Identify which cell holds the provided text, then report its [x, y] central coordinate. 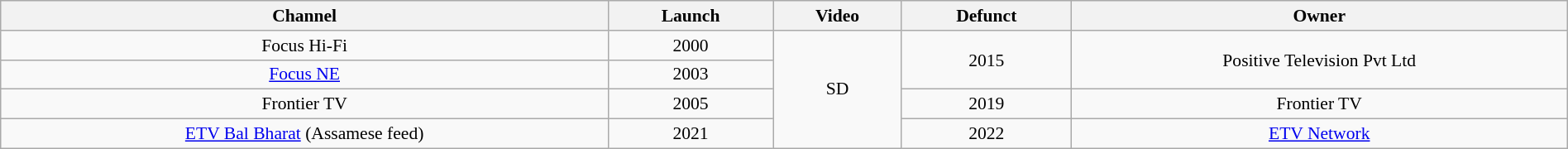
Owner [1319, 16]
2019 [986, 104]
2021 [691, 134]
Video [838, 16]
2022 [986, 134]
2000 [691, 46]
Launch [691, 16]
SD [838, 89]
2015 [986, 60]
2005 [691, 104]
Focus Hi-Fi [304, 46]
Channel [304, 16]
ETV Network [1319, 134]
Defunct [986, 16]
Positive Television Pvt Ltd [1319, 60]
Focus NE [304, 74]
ETV Bal Bharat (Assamese feed) [304, 134]
2003 [691, 74]
